Locate the cell with the specified text and output its (x, y) center coordinate. 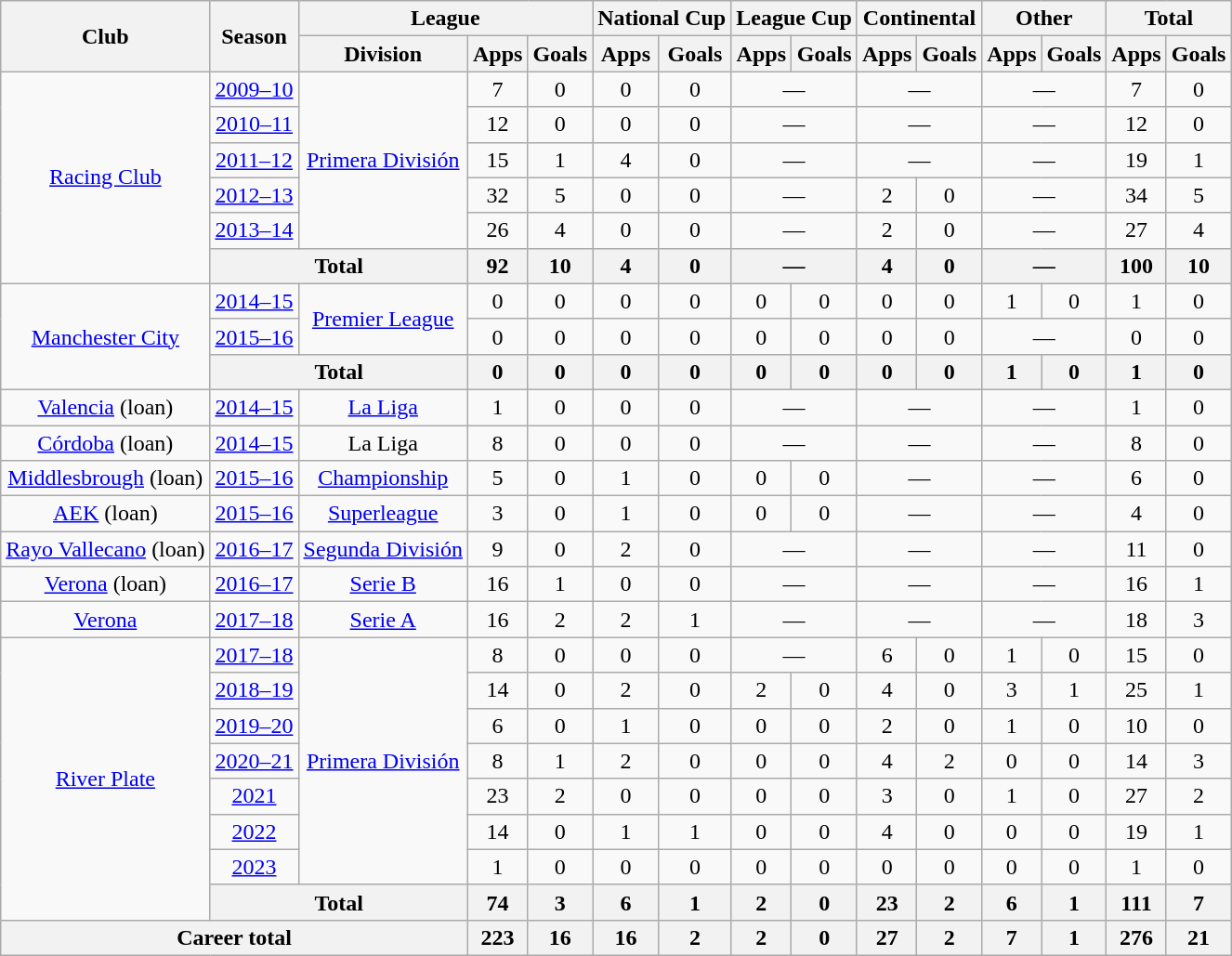
26 (497, 230)
223 (497, 937)
18 (1136, 620)
Verona (loan) (106, 584)
2021 (255, 796)
Continental (919, 19)
League Cup (794, 19)
276 (1136, 937)
25 (1136, 690)
2009–10 (255, 89)
Championship (383, 478)
2018–19 (255, 690)
34 (1136, 195)
Career total (234, 937)
National Cup (662, 19)
Verona (106, 620)
92 (497, 266)
111 (1136, 902)
Segunda División (383, 549)
Valencia (loan) (106, 407)
Superleague (383, 514)
Serie A (383, 620)
AEK (loan) (106, 514)
2011–12 (255, 160)
11 (1136, 549)
2013–14 (255, 230)
Middlesbrough (loan) (106, 478)
2020–21 (255, 761)
9 (497, 549)
Club (106, 36)
League (446, 19)
2010–11 (255, 124)
2022 (255, 832)
Division (383, 54)
Córdoba (loan) (106, 443)
100 (1136, 266)
2023 (255, 867)
2012–13 (255, 195)
Season (255, 36)
Rayo Vallecano (loan) (106, 549)
Manchester City (106, 336)
Serie B (383, 584)
32 (497, 195)
Other (1044, 19)
2019–20 (255, 726)
21 (1199, 937)
74 (497, 902)
Premier League (383, 319)
River Plate (106, 779)
Racing Club (106, 177)
